Detect which cell encompasses the target text, then output its [x, y] center coordinate. 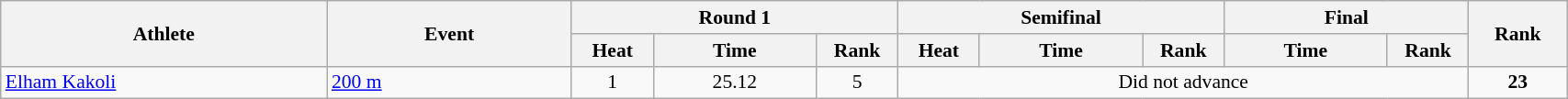
Elham Kakoli [164, 82]
5 [858, 82]
Event [449, 33]
Semifinal [1060, 17]
Final [1347, 17]
1 [612, 82]
Athlete [164, 33]
Round 1 [735, 17]
25.12 [735, 82]
200 m [449, 82]
Did not advance [1183, 82]
23 [1517, 82]
